From the cell containing the given text, extract its center point as [X, Y] coordinate. 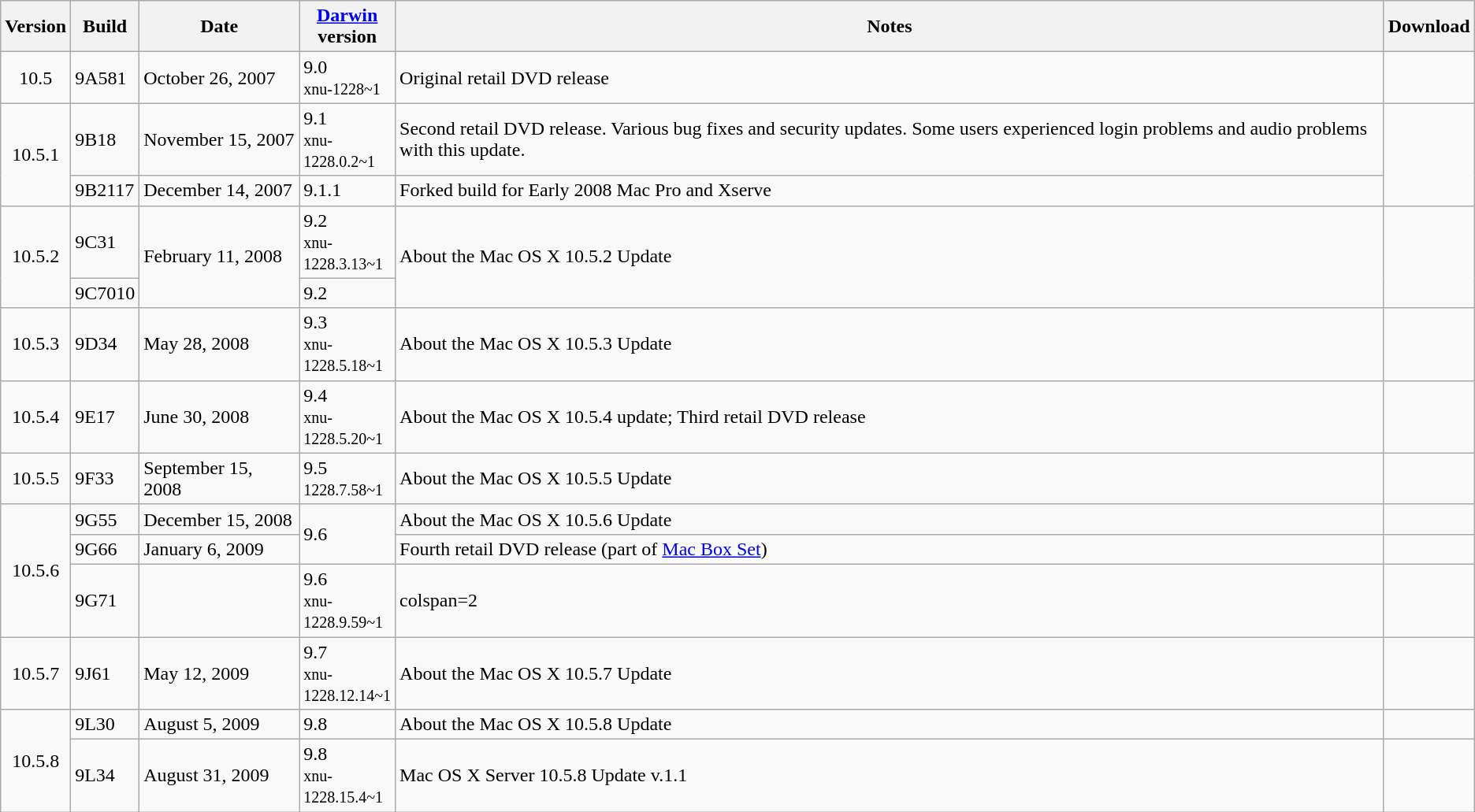
9.2 [347, 293]
Original retail DVD release [890, 77]
December 15, 2008 [219, 519]
9.6xnu-1228.9.59~1 [347, 600]
9.6 [347, 534]
9L30 [106, 725]
August 5, 2009 [219, 725]
September 15, 2008 [219, 479]
Second retail DVD release. Various bug fixes and security updates. Some users experienced login problems and audio problems with this update. [890, 139]
colspan=2 [890, 600]
9D34 [106, 344]
9.51228.7.58~1 [347, 479]
9.0xnu-1228~1 [347, 77]
About the Mac OS X 10.5.3 Update [890, 344]
December 14, 2007 [219, 191]
9.1xnu-1228.0.2~1 [347, 139]
9.8 [347, 725]
10.5.7 [36, 673]
February 11, 2008 [219, 257]
May 28, 2008 [219, 344]
November 15, 2007 [219, 139]
Notes [890, 27]
9B2117 [106, 191]
9.4xnu-1228.5.20~1 [347, 417]
9A581 [106, 77]
10.5.6 [36, 570]
9G71 [106, 600]
9C7010 [106, 293]
9.7xnu-1228.12.14~1 [347, 673]
Build [106, 27]
Fourth retail DVD release (part of Mac Box Set) [890, 549]
9E17 [106, 417]
9L34 [106, 776]
Version [36, 27]
9.2xnu-1228.3.13~1 [347, 242]
About the Mac OS X 10.5.5 Update [890, 479]
10.5.8 [36, 761]
August 31, 2009 [219, 776]
10.5 [36, 77]
9G66 [106, 549]
9J61 [106, 673]
9C31 [106, 242]
9.8xnu-1228.15.4~1 [347, 776]
10.5.2 [36, 257]
9F33 [106, 479]
January 6, 2009 [219, 549]
Mac OS X Server 10.5.8 Update v.1.1 [890, 776]
10.5.3 [36, 344]
Darwin version [347, 27]
October 26, 2007 [219, 77]
10.5.4 [36, 417]
10.5.5 [36, 479]
Forked build for Early 2008 Mac Pro and Xserve [890, 191]
About the Mac OS X 10.5.7 Update [890, 673]
June 30, 2008 [219, 417]
10.5.1 [36, 154]
About the Mac OS X 10.5.8 Update [890, 725]
May 12, 2009 [219, 673]
9G55 [106, 519]
Download [1429, 27]
About the Mac OS X 10.5.4 update; Third retail DVD release [890, 417]
About the Mac OS X 10.5.6 Update [890, 519]
9.3xnu-1228.5.18~1 [347, 344]
9B18 [106, 139]
Date [219, 27]
9.1.1 [347, 191]
About the Mac OS X 10.5.2 Update [890, 257]
